Search for the cell housing the specified text and yield its [X, Y] center coordinate. 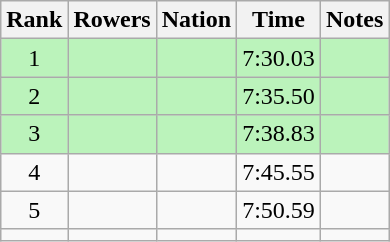
5 [34, 210]
4 [34, 172]
Rowers [112, 20]
7:50.59 [279, 210]
Time [279, 20]
7:35.50 [279, 96]
Rank [34, 20]
Nation [196, 20]
7:45.55 [279, 172]
7:38.83 [279, 134]
Notes [354, 20]
1 [34, 58]
2 [34, 96]
3 [34, 134]
7:30.03 [279, 58]
